Determine the (x, y) coordinate at the center of the cell enclosing the given text.  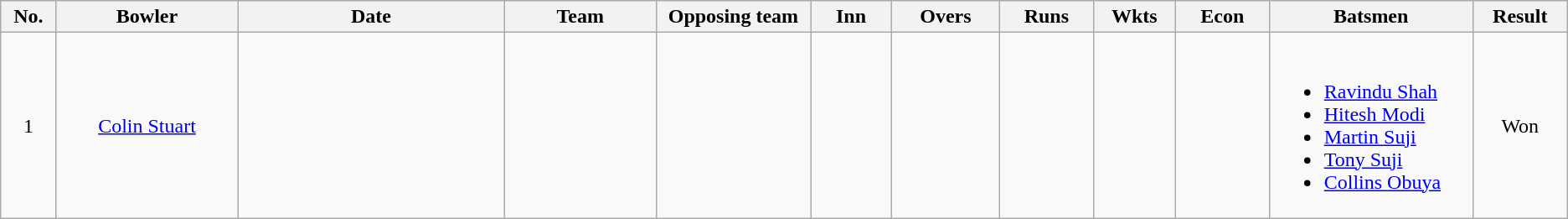
Overs (945, 17)
Wkts (1134, 17)
Inn (851, 17)
Econ (1222, 17)
Batsmen (1370, 17)
Team (580, 17)
Date (371, 17)
Ravindu ShahHitesh ModiMartin SujiTony SujiCollins Obuya (1370, 126)
1 (28, 126)
Colin Stuart (147, 126)
Opposing team (733, 17)
No. (28, 17)
Result (1519, 17)
Won (1519, 126)
Runs (1046, 17)
Bowler (147, 17)
